Identify which cell holds the provided text, then report its [x, y] central coordinate. 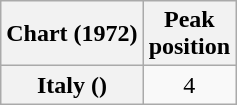
Chart (1972) [72, 34]
Italy () [72, 85]
4 [189, 85]
Peakposition [189, 34]
